From the cell containing the given text, extract its center point as [x, y] coordinate. 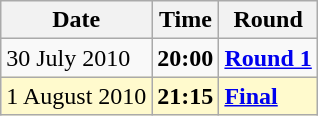
Date [76, 20]
30 July 2010 [76, 58]
1 August 2010 [76, 96]
Round 1 [268, 58]
20:00 [186, 58]
21:15 [186, 96]
Time [186, 20]
Round [268, 20]
Final [268, 96]
